Pinpoint the cell where the given text exists, returning its [X, Y] midpoint coordinate. 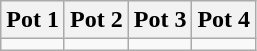
Pot 1 [33, 20]
Pot 4 [224, 20]
Pot 3 [160, 20]
Pot 2 [96, 20]
